Return the [x, y] coordinate for the center point of the cell that contains the specified text.  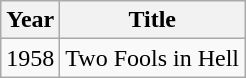
Two Fools in Hell [152, 58]
Title [152, 20]
Year [30, 20]
1958 [30, 58]
